Search for the cell housing the specified text and yield its (X, Y) center coordinate. 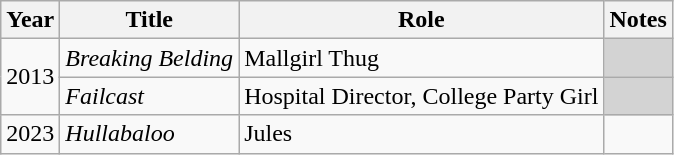
Mallgirl Thug (422, 58)
Hullabaloo (150, 134)
Year (30, 20)
Hospital Director, College Party Girl (422, 96)
Role (422, 20)
2023 (30, 134)
Breaking Belding (150, 58)
Title (150, 20)
2013 (30, 77)
Notes (638, 20)
Jules (422, 134)
Failcast (150, 96)
